Return [X, Y] of the center of cell containing provided text 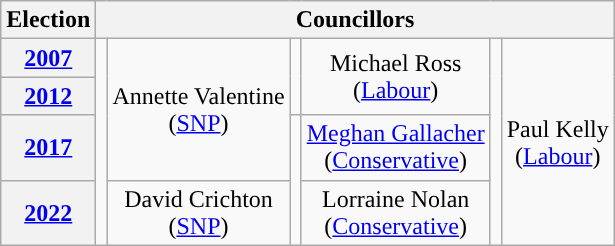
2017 [48, 148]
2007 [48, 58]
Councillors [355, 20]
Michael Ross(Labour) [396, 77]
Lorraine Nolan(Conservative) [396, 212]
Paul Kelly(Labour) [558, 142]
2022 [48, 212]
David Crichton(SNP) [198, 212]
2012 [48, 96]
Election [48, 20]
Meghan Gallacher(Conservative) [396, 148]
Annette Valentine(SNP) [198, 110]
